Output the [X, Y] coordinate of the center of the cell containing the given text.  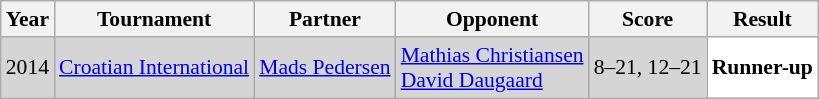
Partner [324, 19]
Runner-up [762, 68]
Mathias Christiansen David Daugaard [492, 68]
Opponent [492, 19]
Result [762, 19]
Croatian International [154, 68]
Mads Pedersen [324, 68]
2014 [28, 68]
Tournament [154, 19]
Score [648, 19]
Year [28, 19]
8–21, 12–21 [648, 68]
